Locate the cell with the specified text and output its (X, Y) center coordinate. 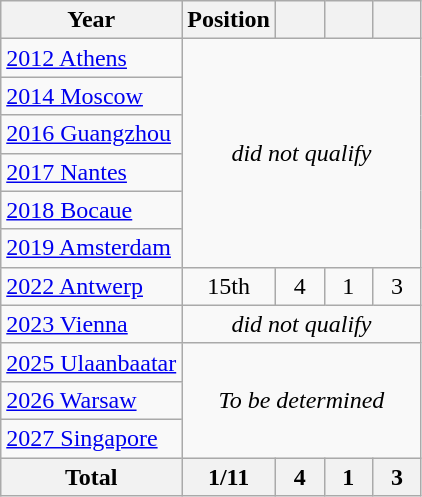
2012 Athens (92, 58)
To be determined (302, 400)
2023 Vienna (92, 324)
Position (229, 20)
2017 Nantes (92, 172)
2016 Guangzhou (92, 134)
2026 Warsaw (92, 400)
2025 Ulaanbaatar (92, 362)
Year (92, 20)
15th (229, 286)
2018 Bocaue (92, 210)
2027 Singapore (92, 438)
Total (92, 477)
2014 Moscow (92, 96)
2019 Amsterdam (92, 248)
2022 Antwerp (92, 286)
1/11 (229, 477)
